Scan for the cell matching the given text and deliver its (X, Y) coordinate at center. 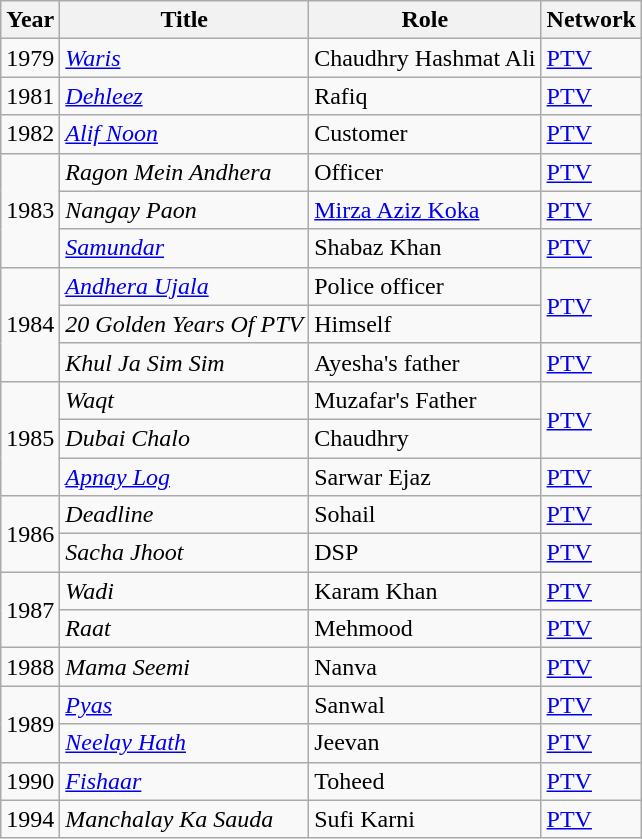
Waqt (184, 400)
Jeevan (425, 743)
Ayesha's father (425, 362)
Raat (184, 629)
Karam Khan (425, 591)
Shabaz Khan (425, 248)
Role (425, 20)
1982 (30, 134)
Sarwar Ejaz (425, 477)
Dehleez (184, 96)
1994 (30, 819)
1989 (30, 724)
Police officer (425, 286)
Manchalay Ka Sauda (184, 819)
Muzafar's Father (425, 400)
Neelay Hath (184, 743)
Chaudhry Hashmat Ali (425, 58)
Pyas (184, 705)
Title (184, 20)
Apnay Log (184, 477)
Toheed (425, 781)
1984 (30, 324)
Sufi Karni (425, 819)
Waris (184, 58)
1990 (30, 781)
Deadline (184, 515)
DSP (425, 553)
Fishaar (184, 781)
Rafiq (425, 96)
1987 (30, 610)
1981 (30, 96)
1983 (30, 210)
Ragon Mein Andhera (184, 172)
1986 (30, 534)
Nanva (425, 667)
Year (30, 20)
Chaudhry (425, 438)
Network (591, 20)
Wadi (184, 591)
Officer (425, 172)
Himself (425, 324)
Alif Noon (184, 134)
1985 (30, 438)
Mama Seemi (184, 667)
Mehmood (425, 629)
Nangay Paon (184, 210)
1979 (30, 58)
Sohail (425, 515)
Customer (425, 134)
20 Golden Years Of PTV (184, 324)
Khul Ja Sim Sim (184, 362)
Andhera Ujala (184, 286)
Sanwal (425, 705)
1988 (30, 667)
Samundar (184, 248)
Mirza Aziz Koka (425, 210)
Sacha Jhoot (184, 553)
Dubai Chalo (184, 438)
